Pinpoint the cell where the given text exists, returning its [x, y] midpoint coordinate. 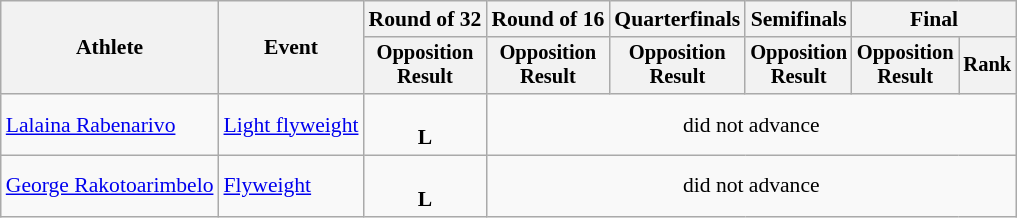
Semifinals [798, 19]
George Rakotoarimbelo [110, 186]
Athlete [110, 48]
Light flyweight [290, 124]
Quarterfinals [677, 19]
Lalaina Rabenarivo [110, 124]
Final [934, 19]
Flyweight [290, 186]
Event [290, 48]
Rank [987, 66]
Round of 16 [548, 19]
Round of 32 [426, 19]
